Locate the cell with the specified text and output its [X, Y] center coordinate. 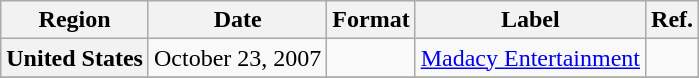
Format [371, 20]
United States [75, 58]
Date [237, 20]
October 23, 2007 [237, 58]
Region [75, 20]
Label [530, 20]
Ref. [672, 20]
Madacy Entertainment [530, 58]
